Scan for the cell matching the given text and deliver its [X, Y] coordinate at center. 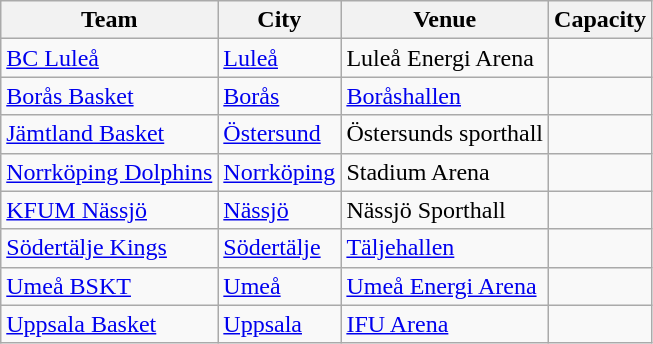
Östersund [280, 134]
IFU Arena [445, 324]
KFUM Nässjö [110, 210]
Södertälje [280, 248]
Capacity [600, 20]
Borås Basket [110, 96]
Luleå Energi Arena [445, 58]
City [280, 20]
Borås [280, 96]
Stadium Arena [445, 172]
Jämtland Basket [110, 134]
Nässjö [280, 210]
Boråshallen [445, 96]
Östersunds sporthall [445, 134]
Södertälje Kings [110, 248]
Venue [445, 20]
Umeå BSKT [110, 286]
Norrköping Dolphins [110, 172]
Umeå Energi Arena [445, 286]
Uppsala [280, 324]
Umeå [280, 286]
Luleå [280, 58]
Team [110, 20]
Täljehallen [445, 248]
Norrköping [280, 172]
BC Luleå [110, 58]
Uppsala Basket [110, 324]
Nässjö Sporthall [445, 210]
